Output the (X, Y) coordinate of the center of the cell containing the given text.  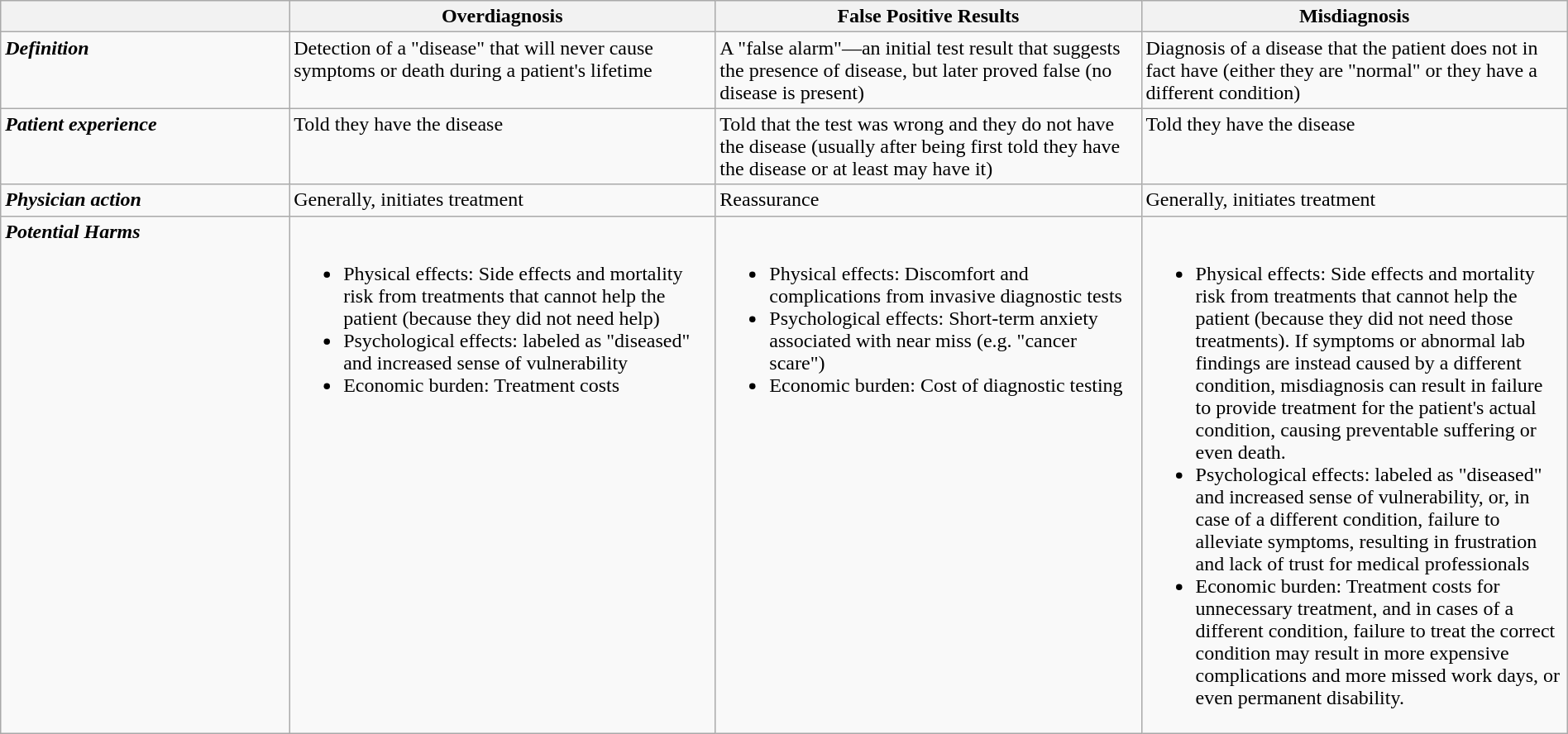
Reassurance (928, 200)
Overdiagnosis (503, 17)
Told that the test was wrong and they do not have the disease (usually after being first told they have the disease or at least may have it) (928, 146)
Detection of a "disease" that will never cause symptoms or death during a patient's lifetime (503, 70)
Misdiagnosis (1355, 17)
Diagnosis of a disease that the patient does not in fact have (either they are "normal" or they have a different condition) (1355, 70)
False Positive Results (928, 17)
Physician action (146, 200)
Potential Harms (146, 474)
A "false alarm"—an initial test result that suggests the presence of disease, but later proved false (no disease is present) (928, 70)
Definition (146, 70)
Patient experience (146, 146)
